Detect which cell encompasses the target text, then output its [X, Y] center coordinate. 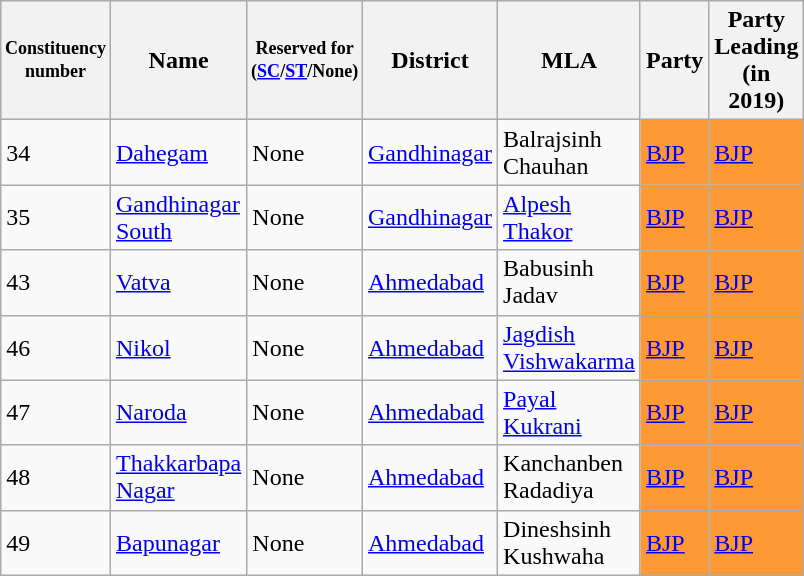
49 [56, 542]
Vatva [178, 282]
Babusinh Jadav [570, 282]
35 [56, 218]
Thakkarbapa Nagar [178, 478]
Nikol [178, 348]
Name [178, 60]
47 [56, 412]
Payal Kukrani [570, 412]
48 [56, 478]
Dahegam [178, 152]
Party Leading(in 2019) [756, 60]
34 [56, 152]
Balrajsinh Chauhan [570, 152]
43 [56, 282]
Party [674, 60]
District [430, 60]
Bapunagar [178, 542]
MLA [570, 60]
46 [56, 348]
Dineshsinh Kushwaha [570, 542]
Naroda [178, 412]
Alpesh Thakor [570, 218]
Jagdish Vishwakarma [570, 348]
Reserved for (SC/ST/None) [305, 60]
Gandhinagar South [178, 218]
Constituency number [56, 60]
Kanchanben Radadiya [570, 478]
